Provide the [X, Y] coordinate of the cell's center where the given text is located.  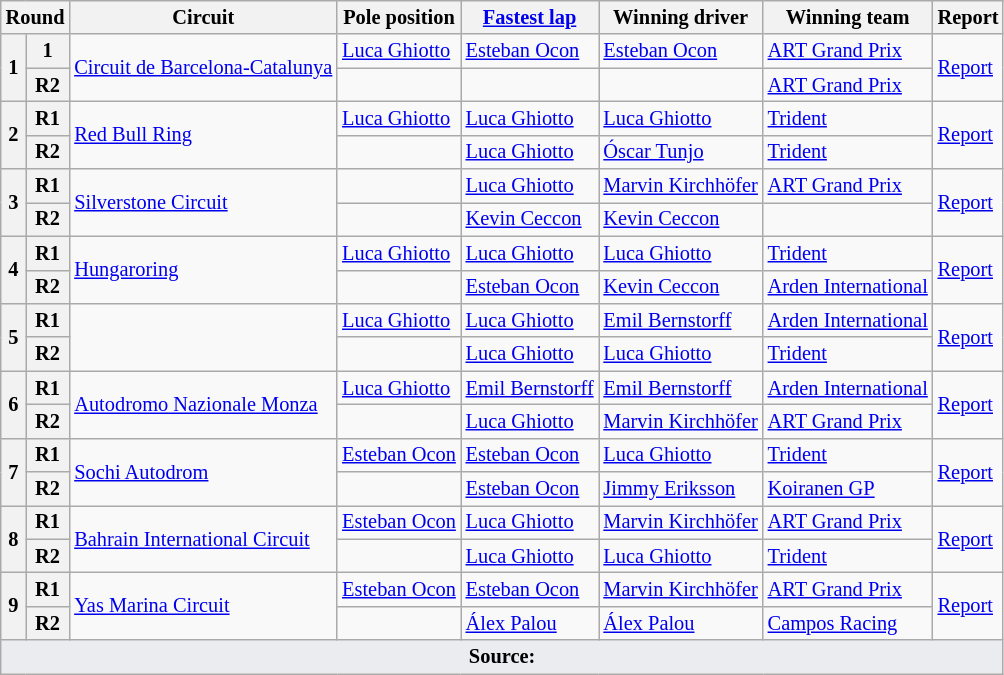
Circuit de Barcelona-Catalunya [203, 68]
8 [14, 538]
Red Bull Ring [203, 134]
Source: [502, 657]
Winning team [848, 17]
Campos Racing [848, 623]
Silverstone Circuit [203, 202]
3 [14, 202]
Fastest lap [530, 17]
Circuit [203, 17]
Autodromo Nazionale Monza [203, 404]
Koiranen GP [848, 489]
Round [36, 17]
7 [14, 472]
Sochi Autodrom [203, 472]
Hungaroring [203, 270]
4 [14, 270]
Jimmy Eriksson [680, 489]
Óscar Tunjo [680, 152]
6 [14, 404]
Winning driver [680, 17]
5 [14, 336]
2 [14, 134]
Bahrain International Circuit [203, 538]
Yas Marina Circuit [203, 606]
9 [14, 606]
Pole position [398, 17]
